Find where the given text appears and provide that cell's center as [X, Y] coordinate. 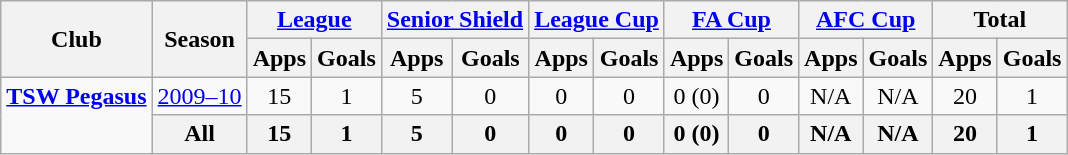
2009–10 [200, 96]
TSW Pegasus [76, 115]
League [314, 20]
Season [200, 39]
Total [1000, 20]
FA Cup [731, 20]
Club [76, 39]
Senior Shield [454, 20]
League Cup [597, 20]
AFC Cup [866, 20]
All [200, 134]
